Return the (x, y) coordinate for the center point of the cell that contains the specified text.  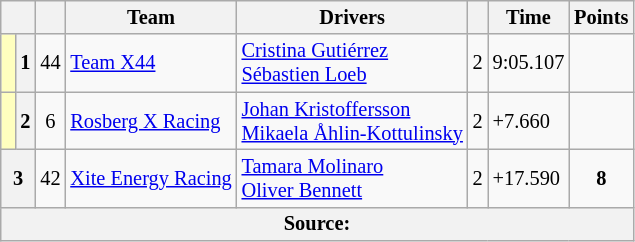
Points (601, 17)
Johan Kristoffersson Mikaela Åhlin-Kottulinsky (352, 121)
Team (150, 17)
+7.660 (529, 121)
8 (601, 178)
1 (26, 63)
+17.590 (529, 178)
6 (50, 121)
Time (529, 17)
3 (18, 178)
Xite Energy Racing (150, 178)
Team X44 (150, 63)
Cristina Gutiérrez Sébastien Loeb (352, 63)
42 (50, 178)
Drivers (352, 17)
Source: (318, 224)
9:05.107 (529, 63)
44 (50, 63)
Rosberg X Racing (150, 121)
Tamara Molinaro Oliver Bennett (352, 178)
